From the cell containing the given text, extract its center point as (x, y) coordinate. 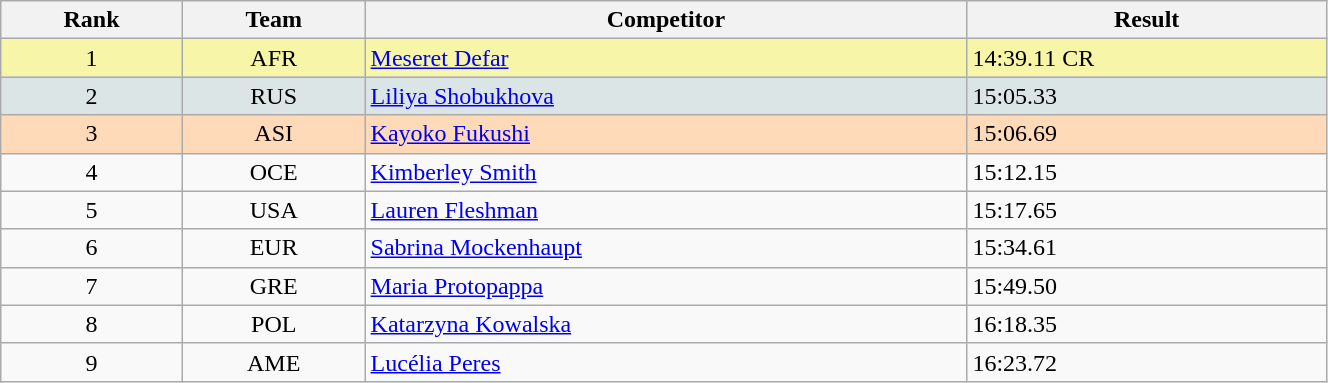
8 (92, 324)
USA (274, 210)
16:23.72 (1147, 362)
Sabrina Mockenhaupt (666, 248)
EUR (274, 248)
16:18.35 (1147, 324)
Liliya Shobukhova (666, 96)
ASI (274, 134)
15:06.69 (1147, 134)
Meseret Defar (666, 58)
AFR (274, 58)
15:49.50 (1147, 286)
Maria Protopappa (666, 286)
7 (92, 286)
5 (92, 210)
3 (92, 134)
Lucélia Peres (666, 362)
9 (92, 362)
1 (92, 58)
Kayoko Fukushi (666, 134)
Kimberley Smith (666, 172)
AME (274, 362)
Result (1147, 20)
OCE (274, 172)
Rank (92, 20)
6 (92, 248)
2 (92, 96)
GRE (274, 286)
RUS (274, 96)
15:12.15 (1147, 172)
15:34.61 (1147, 248)
Lauren Fleshman (666, 210)
14:39.11 CR (1147, 58)
Competitor (666, 20)
Team (274, 20)
4 (92, 172)
15:17.65 (1147, 210)
Katarzyna Kowalska (666, 324)
POL (274, 324)
15:05.33 (1147, 96)
